Capture the cell that displays the provided text and extract its [x, y] central coordinate. 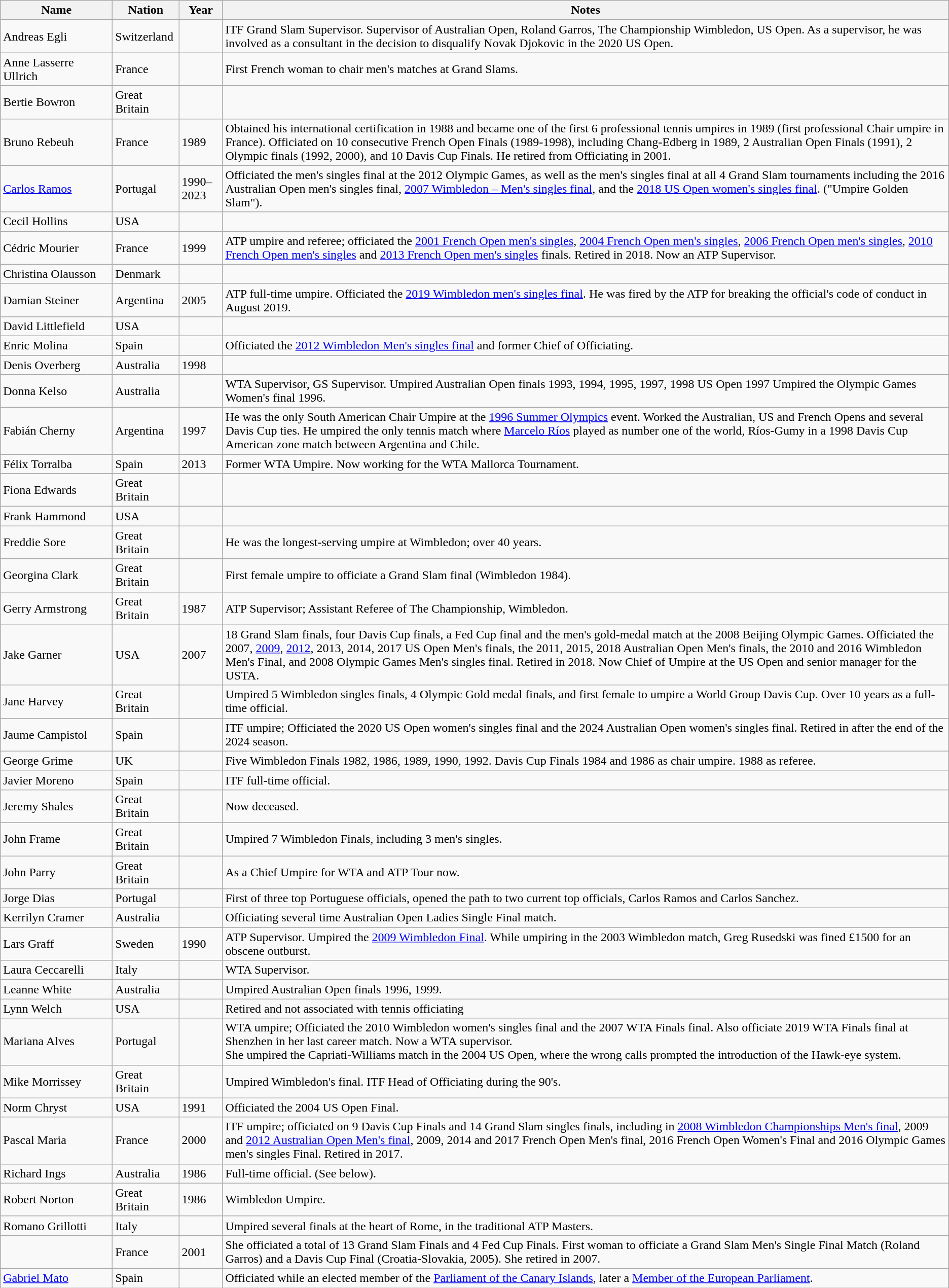
Notes [586, 10]
Andreas Egli [57, 37]
Umpired several finals at the heart of Rome, in the traditional ATP Masters. [586, 1226]
WTA Supervisor, GS Supervisor. Umpired Australian Open finals 1993, 1994, 1995, 1997, 1998 US Open 1997 Umpired the Olympic Games Women's final 1996. [586, 391]
1989 [201, 142]
Gerry Armstrong [57, 609]
Fabián Cherny [57, 431]
Now deceased. [586, 806]
Officiated the 2004 US Open Final. [586, 1107]
Officiated while an elected member of the Parliament of the Canary Islands, later a Member of the European Parliament. [586, 1278]
Umpired Wimbledon's final. ITF Head of Officiating during the 90's. [586, 1081]
Fiona Edwards [57, 490]
John Frame [57, 839]
1990 [201, 944]
ATP Supervisor; Assistant Referee of The Championship, Wimbledon. [586, 609]
UK [146, 761]
Norm Chryst [57, 1107]
First female umpire to officiate a Grand Slam final (Wimbledon 1984). [586, 575]
ITF full-time official. [586, 780]
Christina Olausson [57, 274]
Javier Moreno [57, 780]
Retired and not associated with tennis officiating [586, 1009]
Enric Molina [57, 345]
Damian Steiner [57, 300]
Mariana Alves [57, 1042]
Freddie Sore [57, 543]
2007 [201, 655]
Gabriel Mato [57, 1278]
2000 [201, 1140]
Laura Ceccarelli [57, 970]
ATP Supervisor. Umpired the 2009 Wimbledon Final. While umpiring in the 2003 Wimbledon match, Greg Rusedski was fined £1500 for an obscene outburst. [586, 944]
1987 [201, 609]
Jaume Campistol [57, 734]
Anne Lasserre Ullrich [57, 69]
Denis Overberg [57, 365]
Umpired Australian Open finals 1996, 1999. [586, 989]
George Grime [57, 761]
Bruno Rebeuh [57, 142]
Jorge Dias [57, 899]
Name [57, 10]
WTA Supervisor. [586, 970]
1999 [201, 247]
Former WTA Umpire. Now working for the WTA Mallorca Tournament. [586, 464]
Lars Graff [57, 944]
1998 [201, 365]
Donna Kelso [57, 391]
As a Chief Umpire for WTA and ATP Tour now. [586, 872]
2005 [201, 300]
Denmark [146, 274]
Officiating several time Australian Open Ladies Single Final match. [586, 918]
Robert Norton [57, 1200]
Wimbledon Umpire. [586, 1200]
Switzerland [146, 37]
Lynn Welch [57, 1009]
Bertie Bowron [57, 102]
Frank Hammond [57, 516]
Officiated the 2012 Wimbledon Men's singles final and former Chief of Officiating. [586, 345]
Kerrilyn Cramer [57, 918]
Umpired 7 Wimbledon Finals, including 3 men's singles. [586, 839]
2001 [201, 1251]
Georgina Clark [57, 575]
1991 [201, 1107]
David Littlefield [57, 326]
1997 [201, 431]
Leanne White [57, 989]
1990–2023 [201, 189]
2013 [201, 464]
Richard Ings [57, 1173]
John Parry [57, 872]
Carlos Ramos [57, 189]
Pascal Maria [57, 1140]
Five Wimbledon Finals 1982, 1986, 1989, 1990, 1992. Davis Cup Finals 1984 and 1986 as chair umpire. 1988 as referee. [586, 761]
Jake Garner [57, 655]
Sweden [146, 944]
Mike Morrissey [57, 1081]
Cecil Hollins [57, 222]
Nation [146, 10]
Year [201, 10]
Full-time official. (See below). [586, 1173]
First of three top Portuguese officials, opened the path to two current top officials, Carlos Ramos and Carlos Sanchez. [586, 899]
Jane Harvey [57, 702]
Romano Grillotti [57, 1226]
Jeremy Shales [57, 806]
Cédric Mourier [57, 247]
He was the longest-serving umpire at Wimbledon; over 40 years. [586, 543]
First French woman to chair men's matches at Grand Slams. [586, 69]
Félix Torralba [57, 464]
